Output the (x, y) coordinate of the center of the cell containing the given text.  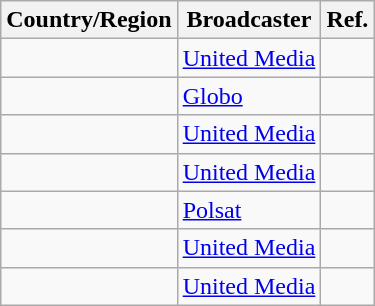
Globo (249, 96)
Broadcaster (249, 20)
Country/Region (89, 20)
Polsat (249, 210)
Ref. (348, 20)
